Find where the given text appears and provide that cell's center as (X, Y) coordinate. 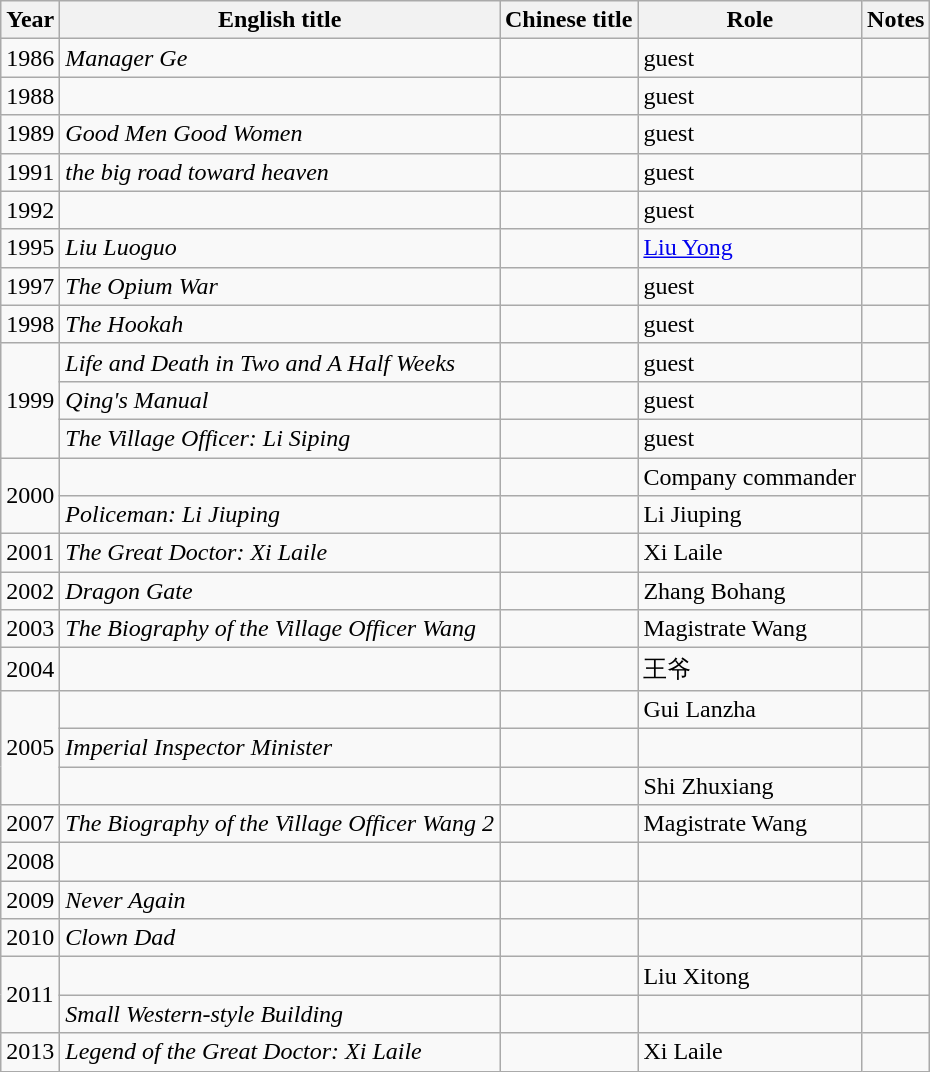
Gui Lanzha (750, 709)
Li Jiuping (750, 515)
Liu Xitong (750, 976)
The Opium War (280, 286)
2004 (30, 670)
Notes (896, 20)
The Biography of the Village Officer Wang (280, 629)
Role (750, 20)
2010 (30, 938)
Shi Zhuxiang (750, 785)
2001 (30, 553)
2009 (30, 900)
Chinese title (569, 20)
1998 (30, 324)
Never Again (280, 900)
1988 (30, 96)
Dragon Gate (280, 591)
Policeman: Li Jiuping (280, 515)
1995 (30, 248)
1997 (30, 286)
Zhang Bohang (750, 591)
Imperial Inspector Minister (280, 747)
The Biography of the Village Officer Wang 2 (280, 824)
2000 (30, 496)
Good Men Good Women (280, 134)
1992 (30, 210)
Life and Death in Two and A Half Weeks (280, 362)
Manager Ge (280, 58)
2003 (30, 629)
2011 (30, 995)
Small Western-style Building (280, 1014)
1991 (30, 172)
2002 (30, 591)
Qing's Manual (280, 400)
2007 (30, 824)
Clown Dad (280, 938)
1999 (30, 400)
1989 (30, 134)
English title (280, 20)
1986 (30, 58)
Liu Luoguo (280, 248)
The Hookah (280, 324)
2013 (30, 1052)
The Village Officer: Li Siping (280, 438)
Company commander (750, 477)
2005 (30, 747)
Year (30, 20)
The Great Doctor: Xi Laile (280, 553)
2008 (30, 862)
王爷 (750, 670)
Legend of the Great Doctor: Xi Laile (280, 1052)
the big road toward heaven (280, 172)
Liu Yong (750, 248)
